Find where the given text appears and provide that cell's center as (x, y) coordinate. 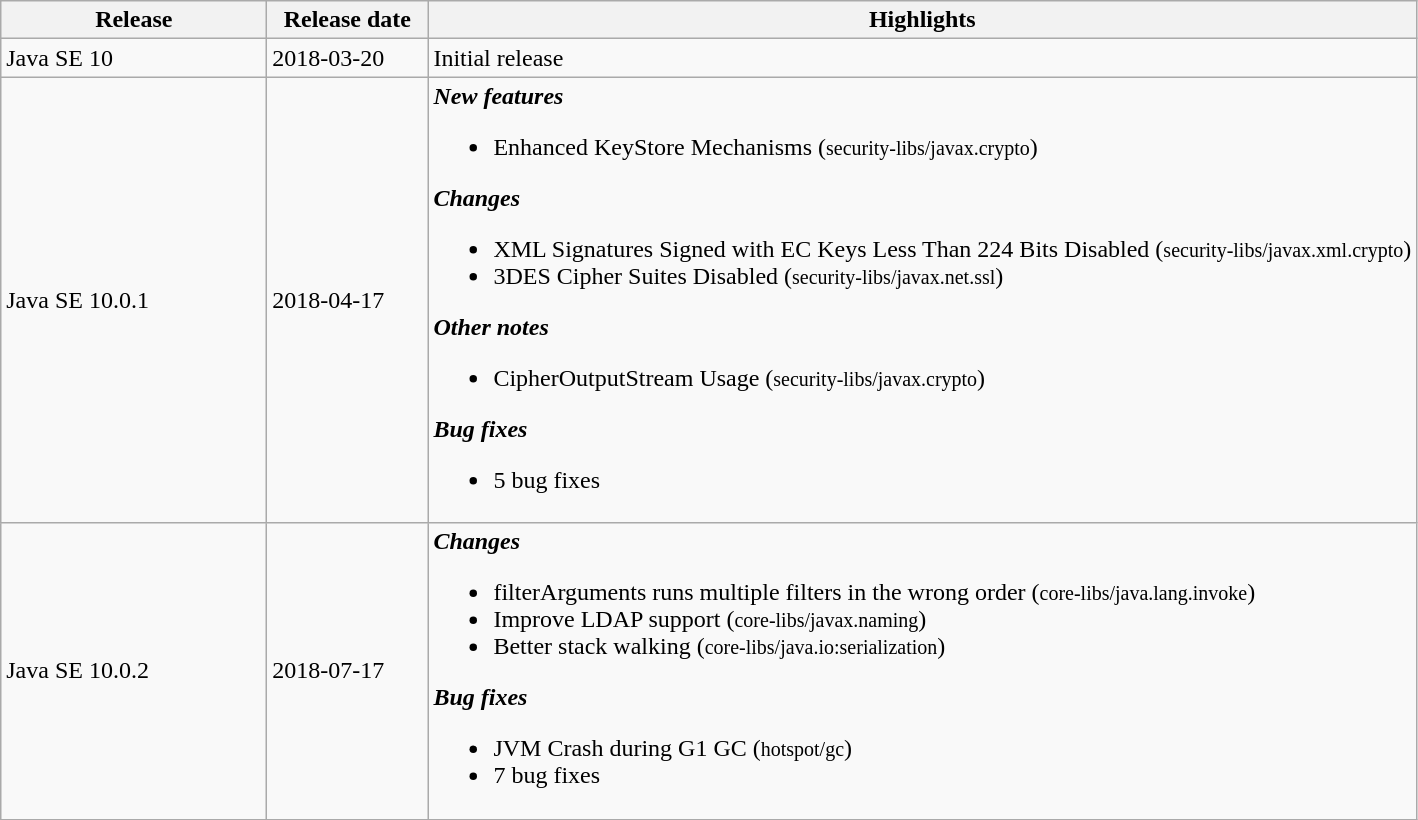
Java SE 10 (134, 58)
Highlights (922, 20)
Java SE 10.0.1 (134, 300)
Release (134, 20)
2018-07-17 (348, 671)
Initial release (922, 58)
Release date (348, 20)
Java SE 10.0.2 (134, 671)
2018-04-17 (348, 300)
2018-03-20 (348, 58)
